Output the [X, Y] coordinate of the center of the cell containing the given text.  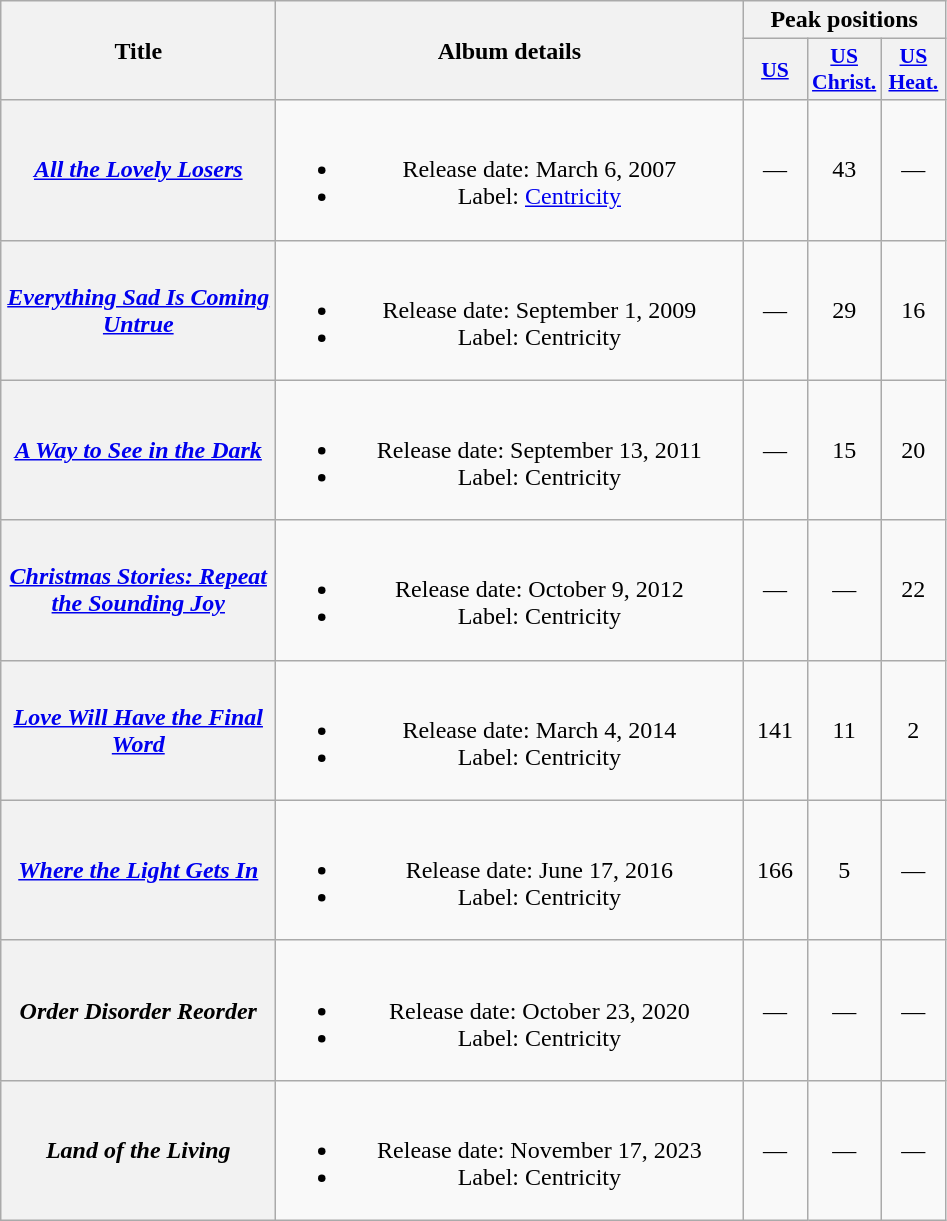
15 [844, 450]
5 [844, 870]
Everything Sad Is Coming Untrue [138, 310]
Release date: October 9, 2012Label: Centricity [510, 590]
Release date: September 1, 2009Label: Centricity [510, 310]
Love Will Have the Final Word [138, 730]
Release date: September 13, 2011Label: Centricity [510, 450]
A Way to See in the Dark [138, 450]
2 [913, 730]
US [775, 70]
22 [913, 590]
Release date: October 23, 2020Label: Centricity [510, 1010]
Peak positions [844, 20]
Release date: June 17, 2016Label: Centricity [510, 870]
Christmas Stories: Repeat the Sounding Joy [138, 590]
29 [844, 310]
US Christ. [844, 70]
Where the Light Gets In [138, 870]
Release date: November 17, 2023Label: Centricity [510, 1150]
Release date: March 4, 2014Label: Centricity [510, 730]
Order Disorder Reorder [138, 1010]
11 [844, 730]
141 [775, 730]
20 [913, 450]
Album details [510, 50]
Land of the Living [138, 1150]
166 [775, 870]
43 [844, 170]
US Heat. [913, 70]
All the Lovely Losers [138, 170]
Release date: March 6, 2007Label: Centricity [510, 170]
Title [138, 50]
16 [913, 310]
